For the text-containing cell, return its midpoint in [X, Y] coordinate format. 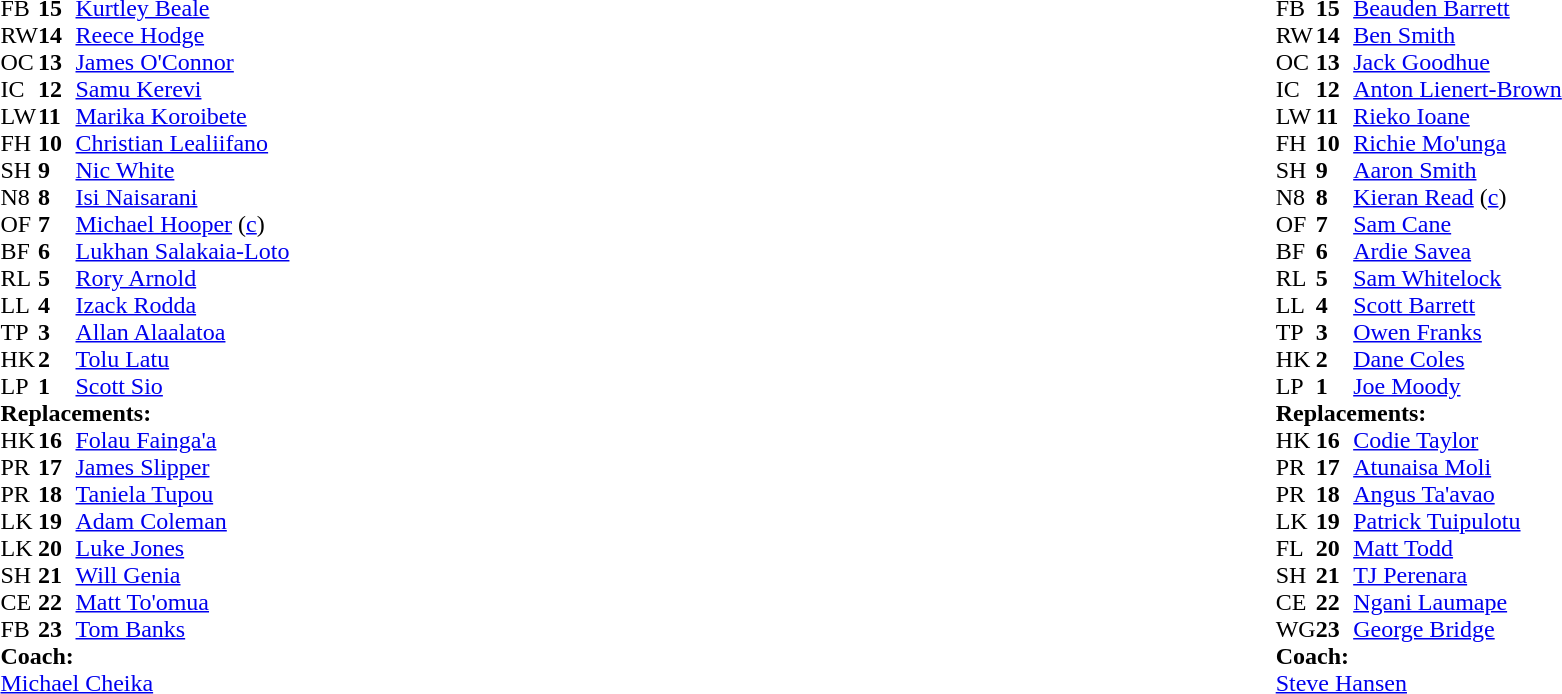
Marika Koroibete [183, 116]
Izack Rodda [183, 306]
Ardie Savea [1458, 252]
Angus Ta'avao [1458, 494]
Kieran Read (c) [1458, 198]
Rory Arnold [183, 278]
Dane Coles [1458, 360]
Richie Mo'unga [1458, 144]
FB [19, 630]
Folau Fainga'a [183, 440]
George Bridge [1458, 630]
Sam Whitelock [1458, 278]
Allan Alaalatoa [183, 332]
Christian Lealiifano [183, 144]
Reece Hodge [183, 36]
Scott Sio [183, 386]
Ngani Laumape [1458, 602]
Atunaisa Moli [1458, 468]
Matt Todd [1458, 548]
Owen Franks [1458, 332]
Scott Barrett [1458, 306]
Tom Banks [183, 630]
Lukhan Salakaia-Loto [183, 252]
Michael Hooper (c) [183, 224]
WG [1296, 630]
Rieko Ioane [1458, 116]
Will Genia [183, 576]
Patrick Tuipulotu [1458, 522]
FL [1296, 548]
Codie Taylor [1458, 440]
Nic White [183, 170]
Sam Cane [1458, 224]
Jack Goodhue [1458, 62]
Samu Kerevi [183, 90]
Aaron Smith [1458, 170]
Taniela Tupou [183, 494]
Luke Jones [183, 548]
Adam Coleman [183, 522]
TJ Perenara [1458, 576]
Anton Lienert-Brown [1458, 90]
Matt To'omua [183, 602]
Isi Naisarani [183, 198]
James Slipper [183, 468]
James O'Connor [183, 62]
Tolu Latu [183, 360]
Ben Smith [1458, 36]
Joe Moody [1458, 386]
